Search for the cell housing the specified text and yield its [x, y] center coordinate. 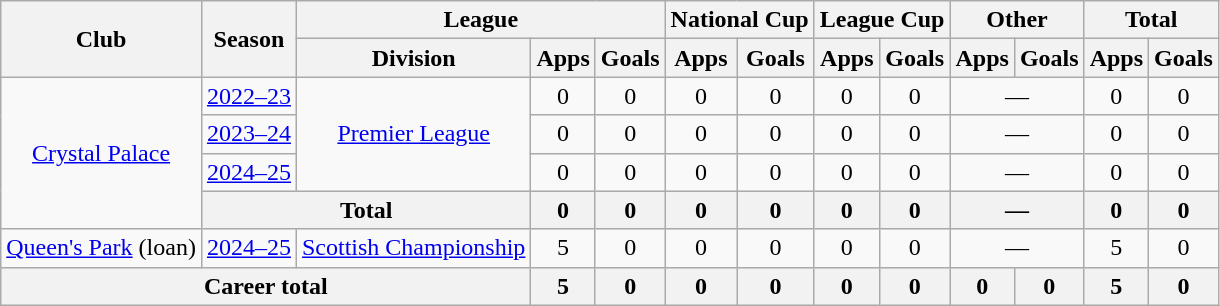
League Cup [882, 20]
Scottish Championship [413, 248]
Queen's Park (loan) [102, 248]
League [480, 20]
2022–23 [248, 96]
Premier League [413, 134]
Other [1017, 20]
Crystal Palace [102, 153]
Season [248, 39]
National Cup [740, 20]
Division [413, 58]
Career total [266, 286]
Club [102, 39]
2023–24 [248, 134]
